Locate the cell with the specified text and output its (x, y) center coordinate. 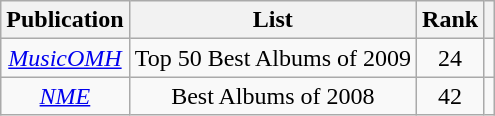
Top 50 Best Albums of 2009 (272, 58)
MusicOMH (65, 58)
24 (450, 58)
42 (450, 96)
Best Albums of 2008 (272, 96)
List (272, 20)
Publication (65, 20)
Rank (450, 20)
NME (65, 96)
